Output the [x, y] coordinate of the center of the cell containing the given text.  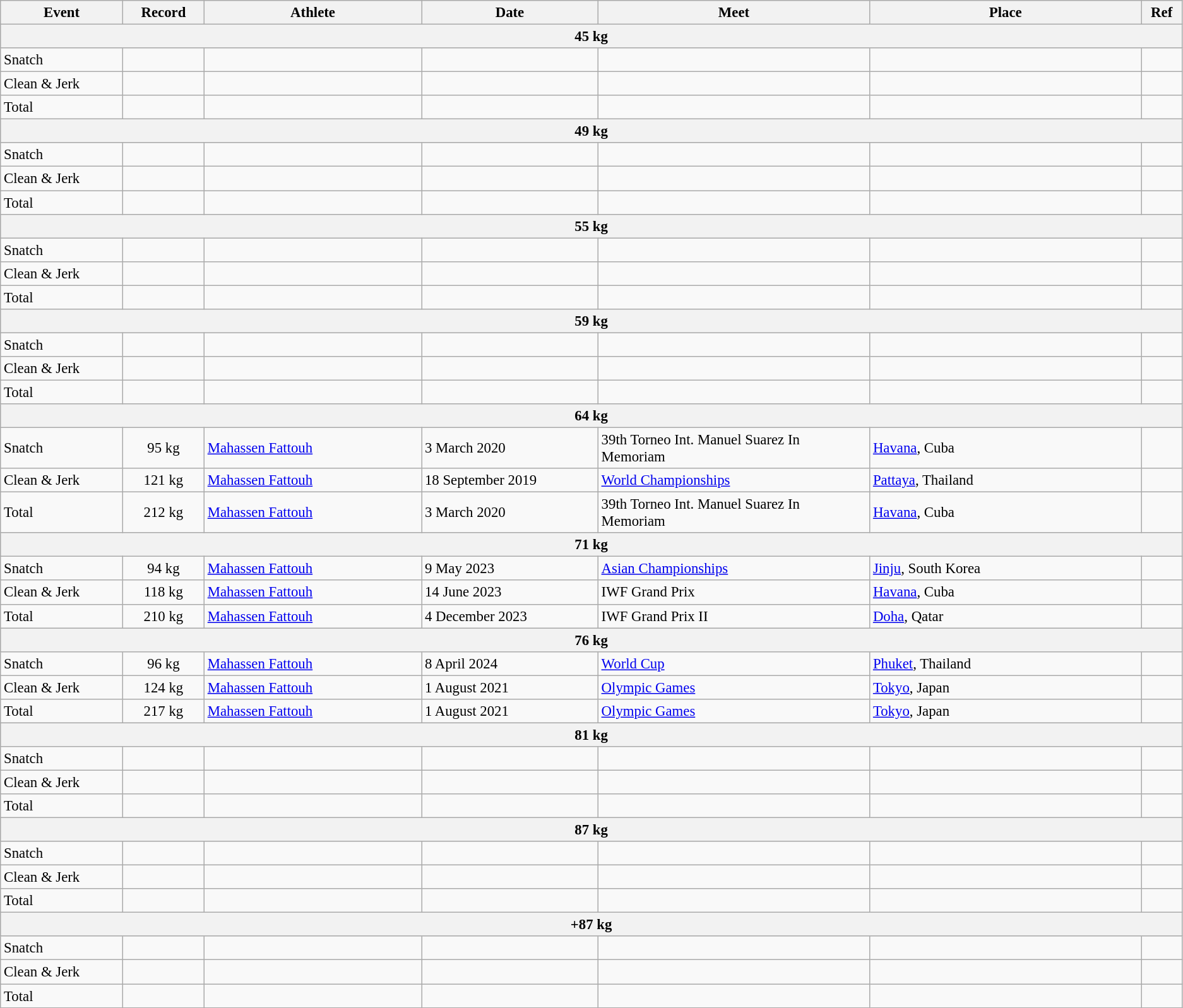
Phuket, Thailand [1006, 663]
95 kg [163, 448]
124 kg [163, 687]
121 kg [163, 480]
4 December 2023 [510, 616]
World Cup [734, 663]
212 kg [163, 513]
9 May 2023 [510, 569]
Record [163, 13]
Athlete [312, 13]
49 kg [591, 131]
94 kg [163, 569]
Event [62, 13]
18 September 2019 [510, 480]
217 kg [163, 711]
Pattaya, Thailand [1006, 480]
World Championships [734, 480]
45 kg [591, 37]
Ref [1162, 13]
Meet [734, 13]
210 kg [163, 616]
76 kg [591, 640]
IWF Grand Prix [734, 593]
Date [510, 13]
8 April 2024 [510, 663]
14 June 2023 [510, 593]
+87 kg [591, 925]
96 kg [163, 663]
Place [1006, 13]
64 kg [591, 416]
55 kg [591, 226]
Doha, Qatar [1006, 616]
87 kg [591, 830]
IWF Grand Prix II [734, 616]
81 kg [591, 735]
Jinju, South Korea [1006, 569]
Asian Championships [734, 569]
118 kg [163, 593]
59 kg [591, 321]
71 kg [591, 545]
